Scan for the cell matching the given text and deliver its [x, y] coordinate at center. 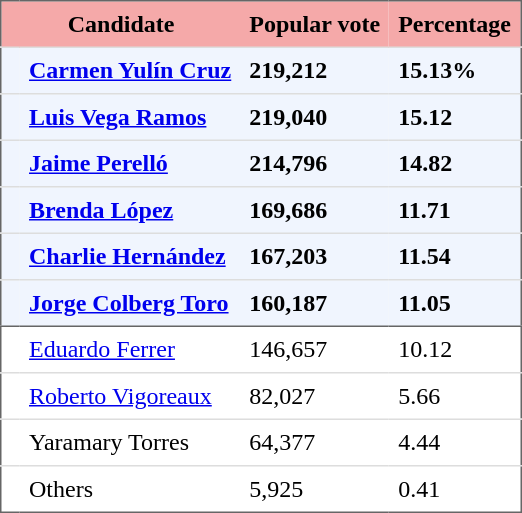
Roberto Vigoreaux [130, 396]
214,796 [314, 163]
11.54 [455, 256]
219,040 [314, 117]
Yaramary Torres [130, 442]
Carmen Yulín Cruz [130, 70]
Jaime Perelló [130, 163]
Popular vote [314, 24]
82,027 [314, 396]
Percentage [455, 24]
10.12 [455, 349]
64,377 [314, 442]
Eduardo Ferrer [130, 349]
Jorge Colberg Toro [130, 303]
Luis Vega Ramos [130, 117]
5,925 [314, 489]
Others [130, 489]
15.13% [455, 70]
169,686 [314, 210]
14.82 [455, 163]
160,187 [314, 303]
219,212 [314, 70]
4.44 [455, 442]
11.05 [455, 303]
5.66 [455, 396]
Brenda López [130, 210]
146,657 [314, 349]
11.71 [455, 210]
0.41 [455, 489]
Charlie Hernández [130, 256]
167,203 [314, 256]
Candidate [120, 24]
15.12 [455, 117]
